Extract the [X, Y] coordinate from the center of the cell holding the provided text.  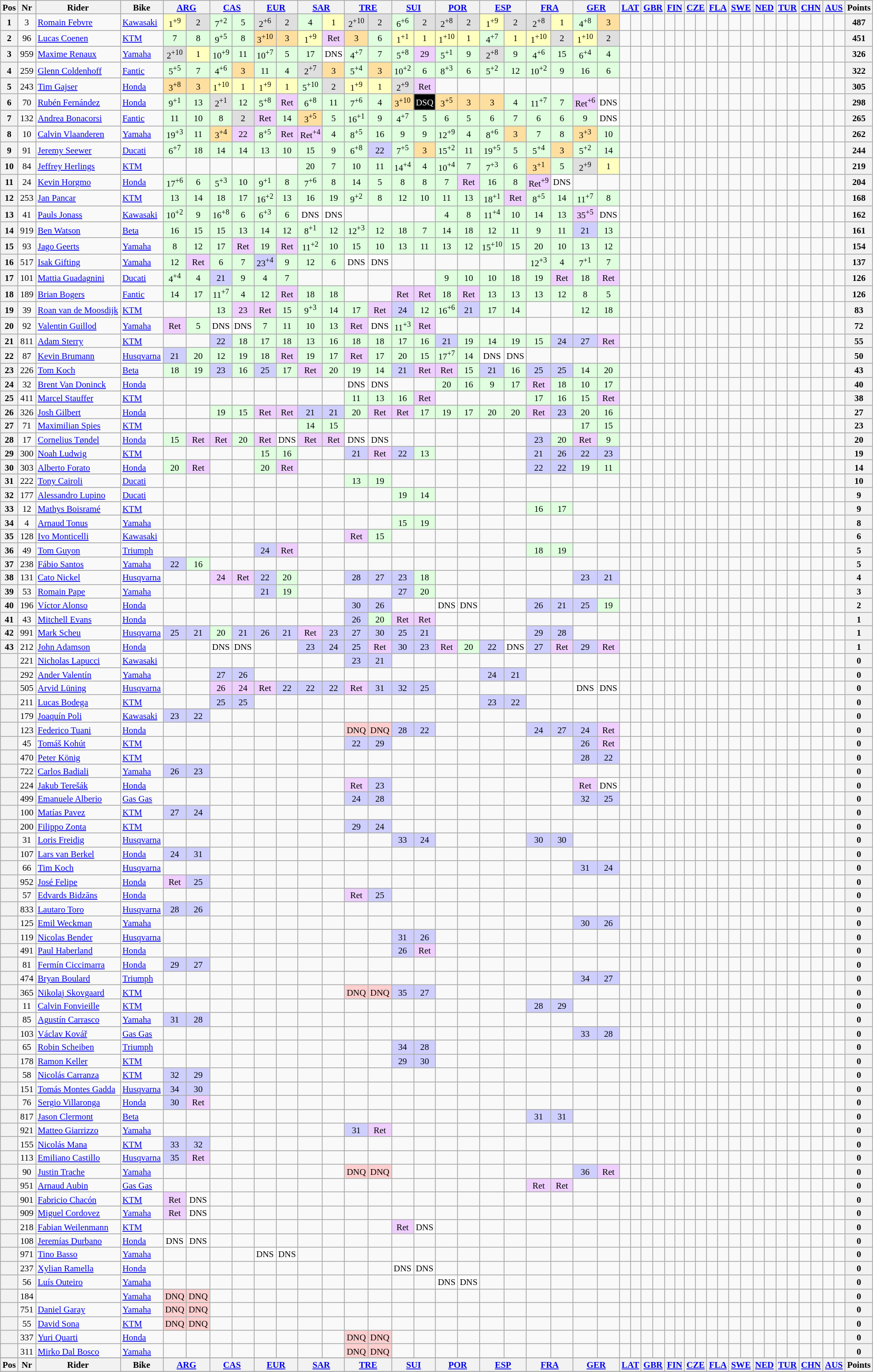
226 [26, 371]
Jan Pancar [78, 198]
8+1 [310, 230]
Kevin Brumann [78, 355]
125 [26, 923]
751 [26, 1310]
Tomás Montes Gadda [78, 1088]
91 [26, 150]
19+3 [175, 134]
909 [26, 1213]
Lars van Berkel [78, 854]
Nikolaj Skovgaard [78, 992]
Daniel Garay [78, 1310]
Sergio Villaronga [78, 1103]
72 [859, 326]
Lautaro Toro [78, 909]
Lucas Bodega [78, 702]
Jago Geerts [78, 246]
Fermín Ciccimarra [78, 964]
83 [859, 310]
66 [26, 868]
901 [26, 1199]
5+3 [221, 182]
8+3 [447, 70]
Robin Scheiben [78, 1047]
DSQ [425, 102]
Ret+9 [539, 182]
4+8 [585, 22]
Xylian Ramella [78, 1268]
1+1 [403, 38]
23+4 [265, 262]
42 [9, 633]
14+4 [403, 166]
Víctor Alonso [78, 605]
811 [26, 340]
168 [859, 198]
292 [26, 674]
49 [26, 550]
37 [9, 564]
7+3 [492, 166]
6+3 [265, 214]
952 [26, 881]
11+2 [310, 246]
Tim Gajser [78, 86]
Tim Koch [78, 868]
4+4 [175, 278]
Alberto Forato [78, 467]
5+1 [447, 54]
722 [26, 771]
David Sona [78, 1324]
11+3 [403, 326]
Justin Trache [78, 1172]
Pauls Jonass [78, 214]
451 [859, 38]
322 [859, 70]
119 [26, 937]
10+7 [265, 54]
6+7 [175, 150]
222 [26, 481]
5+10 [310, 86]
154 [859, 246]
132 [26, 118]
184 [26, 1296]
Brian Bogers [78, 294]
Joaquín Poli [78, 716]
162 [859, 214]
100 [26, 812]
411 [26, 398]
179 [26, 716]
Jason Clermont [78, 1116]
Valentin Guillod [78, 326]
5+5 [175, 70]
18+1 [492, 198]
96 [26, 38]
Peter König [78, 757]
35+5 [585, 214]
65 [26, 1047]
951 [26, 1185]
Josh Gilbert [78, 412]
303 [26, 467]
Jeremy Seewer [78, 150]
123 [26, 729]
178 [26, 1061]
3+4 [221, 134]
Tino Basso [78, 1254]
921 [26, 1130]
Mathys Boisramé [78, 509]
474 [26, 978]
113 [26, 1157]
Václav Kovář [78, 1033]
Matteo Giarrizzo [78, 1130]
2+6 [265, 22]
300 [26, 453]
84 [26, 166]
Glenn Coldenhoff [78, 70]
Ramon Keller [78, 1061]
196 [26, 605]
Ret+6 [585, 102]
499 [26, 799]
3+8 [175, 86]
919 [26, 230]
244 [859, 150]
Mitchell Evans [78, 619]
9+3 [310, 310]
Maxime Renaux [78, 54]
253 [26, 198]
Tony Cairoli [78, 481]
81 [26, 964]
101 [26, 278]
Nicolás Carranza [78, 1075]
9+5 [221, 38]
87 [26, 355]
817 [26, 1116]
Tom Guyon [78, 550]
Noah Ludwig [78, 453]
Mattia Guadagnini [78, 278]
Jeremías Durbano [78, 1241]
243 [26, 86]
Arvid Lüning [78, 688]
Agustín Carrasco [78, 1019]
12+9 [447, 134]
365 [26, 992]
107 [26, 854]
218 [26, 1227]
Marcel Stauffer [78, 398]
238 [26, 564]
Luís Outeiro [78, 1282]
Maximilian Spies [78, 426]
Edvards Bidzāns [78, 895]
Fabricio Chacón [78, 1199]
505 [26, 688]
56 [26, 1282]
298 [859, 102]
Romain Pape [78, 591]
259 [26, 70]
Rubén Fernández [78, 102]
311 [26, 1351]
Yuri Quarti [78, 1337]
53 [26, 591]
6+4 [585, 54]
9+2 [356, 198]
Ret+4 [310, 134]
Matías Pavez [78, 812]
Fabian Weilenmann [78, 1227]
85 [26, 1019]
Arnaud Tonus [78, 522]
487 [859, 22]
71 [26, 426]
16+2 [265, 198]
50 [859, 355]
137 [859, 262]
10+4 [447, 166]
177 [26, 495]
Adam Sterry [78, 340]
Nicholas Lapucci [78, 660]
17+6 [175, 182]
833 [26, 909]
103 [26, 1033]
Tomáš Kohút [78, 743]
10+9 [221, 54]
15+2 [447, 150]
337 [26, 1337]
3+3 [585, 134]
Bryan Boulard [78, 978]
Calvin Fonvieille [78, 1006]
Filippo Zonta [78, 826]
237 [26, 1268]
517 [26, 262]
José Felipe [78, 881]
11+4 [492, 214]
Lucas Coenen [78, 38]
57 [26, 895]
76 [26, 1103]
6+6 [403, 22]
Emil Weckman [78, 923]
Mark Scheu [78, 633]
93 [26, 246]
2+7 [310, 70]
Andrea Bonacorsi [78, 118]
70 [26, 102]
Cornelius Tøndel [78, 440]
90 [26, 1172]
Paul Haberland [78, 950]
305 [859, 86]
15+10 [492, 246]
16+1 [356, 118]
Mirko Dal Bosco [78, 1351]
131 [26, 578]
7+1 [585, 262]
3+1 [539, 166]
Ben Watson [78, 230]
991 [26, 633]
221 [26, 660]
17+7 [447, 355]
155 [26, 1144]
189 [26, 294]
Jeffrey Herlings [78, 166]
211 [26, 702]
Calvin Vlaanderen [78, 134]
Brent Van Doninck [78, 384]
92 [26, 326]
971 [26, 1254]
219 [859, 166]
128 [26, 536]
959 [26, 54]
45 [26, 743]
224 [26, 785]
470 [26, 757]
58 [26, 1075]
Romain Febvre [78, 22]
Ander Valentín [78, 674]
Isak Gifting [78, 262]
491 [26, 950]
Fábio Santos [78, 564]
200 [26, 826]
Carlos Badiali [78, 771]
212 [26, 647]
Emiliano Castillo [78, 1157]
Emanuele Alberio [78, 799]
Cato Nickel [78, 578]
Jakub Terešák [78, 785]
Nicolás Mana [78, 1144]
Ivo Monticelli [78, 536]
265 [859, 118]
7+5 [403, 150]
204 [859, 182]
Loris Freidig [78, 840]
19+5 [492, 150]
Nicolas Bender [78, 937]
John Adamson [78, 647]
16+8 [221, 214]
Tom Koch [78, 371]
8+6 [492, 134]
Alessandro Lupino [78, 495]
Arnaud Aubin [78, 1185]
108 [26, 1241]
161 [859, 230]
Roan van de Moosdijk [78, 310]
2+1 [221, 102]
151 [26, 1088]
262 [859, 134]
16+6 [447, 310]
Miguel Cordovez [78, 1213]
Federico Tuani [78, 729]
7+2 [221, 22]
Kevin Horgmo [78, 182]
